Output the (x, y) coordinate of the center of the cell containing the given text.  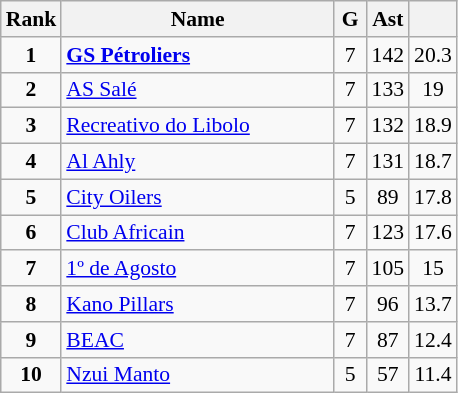
105 (388, 269)
3 (32, 126)
4 (32, 162)
1 (32, 55)
Al Ahly (198, 162)
6 (32, 233)
Rank (32, 19)
Club Africain (198, 233)
123 (388, 233)
10 (32, 375)
9 (32, 340)
132 (388, 126)
2 (32, 90)
20.3 (433, 55)
Kano Pillars (198, 304)
Nzui Manto (198, 375)
Ast (388, 19)
GS Pétroliers (198, 55)
1º de Agosto (198, 269)
96 (388, 304)
BEAC (198, 340)
133 (388, 90)
Name (198, 19)
19 (433, 90)
13.7 (433, 304)
City Oilers (198, 197)
18.7 (433, 162)
57 (388, 375)
G (350, 19)
15 (433, 269)
17.6 (433, 233)
12.4 (433, 340)
17.8 (433, 197)
8 (32, 304)
11.4 (433, 375)
89 (388, 197)
AS Salé (198, 90)
18.9 (433, 126)
Recreativo do Libolo (198, 126)
142 (388, 55)
131 (388, 162)
87 (388, 340)
